Scan for the cell matching the given text and deliver its (X, Y) coordinate at center. 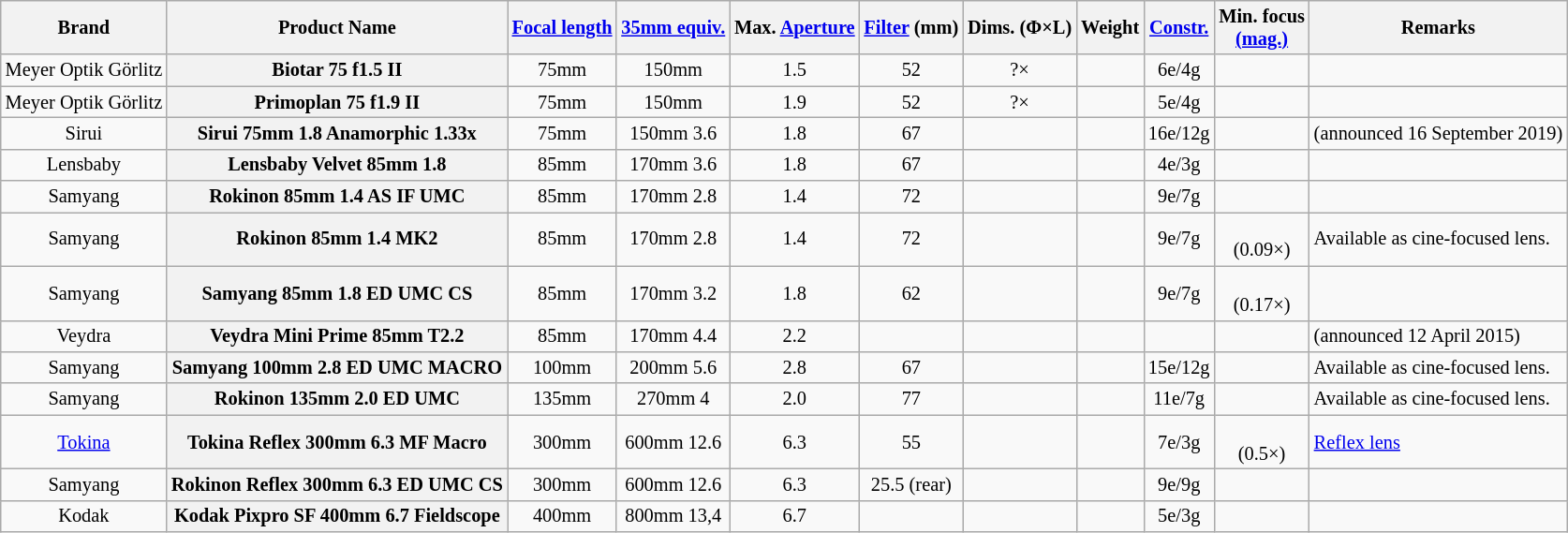
Rokinon Reflex 300mm 6.3 ED UMC CS (337, 484)
170mm 3.6 (673, 165)
16e/12g (1178, 133)
6.7 (794, 516)
Sirui (84, 133)
Samyang 85mm 1.8 ED UMC CS (337, 293)
Dims. (Φ×L) (1019, 27)
100mm (562, 367)
Constr. (1178, 27)
Sirui 75mm 1.8 Anamorphic 1.33x (337, 133)
Brand (84, 27)
Veydra (84, 336)
Weight (1110, 27)
Focal length (562, 27)
200mm 5.6 (673, 367)
Samyang 100mm 2.8 ED UMC MACRO (337, 367)
9e/9g (1178, 484)
2.2 (794, 336)
800mm 13,4 (673, 516)
Max. Aperture (794, 27)
2.8 (794, 367)
270mm 4 (673, 399)
62 (912, 293)
2.0 (794, 399)
25.5 (rear) (912, 484)
150mm 3.6 (673, 133)
Kodak Pixpro SF 400mm 6.7 Fieldscope (337, 516)
Filter (mm) (912, 27)
Remarks (1439, 27)
400mm (562, 516)
Min. focus(mag.) (1261, 27)
1.9 (794, 102)
7e/3g (1178, 442)
170mm 3.2 (673, 293)
Rokinon 135mm 2.0 ED UMC (337, 399)
77 (912, 399)
Reflex lens (1439, 442)
Tokina (84, 442)
Primoplan 75 f1.9 II (337, 102)
Rokinon 85mm 1.4 AS IF UMC (337, 197)
5e/3g (1178, 516)
11e/7g (1178, 399)
5e/4g (1178, 102)
Veydra Mini Prime 85mm T2.2 (337, 336)
15e/12g (1178, 367)
1.5 (794, 70)
Biotar 75 f1.5 II (337, 70)
6e/4g (1178, 70)
(0.5×) (1261, 442)
135mm (562, 399)
Kodak (84, 516)
Lensbaby Velvet 85mm 1.8 (337, 165)
Lensbaby (84, 165)
Tokina Reflex 300mm 6.3 MF Macro (337, 442)
170mm 4.4 (673, 336)
(0.09×) (1261, 239)
(announced 12 April 2015) (1439, 336)
35mm equiv. (673, 27)
(announced 16 September 2019) (1439, 133)
(0.17×) (1261, 293)
Rokinon 85mm 1.4 MK2 (337, 239)
55 (912, 442)
Product Name (337, 27)
4e/3g (1178, 165)
